For the text-containing cell, return its midpoint in (x, y) coordinate format. 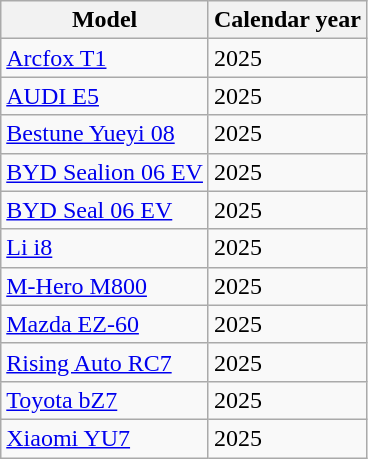
Model (105, 20)
BYD Seal 06 EV (105, 210)
AUDI E5 (105, 96)
Rising Auto RC7 (105, 362)
Calendar year (287, 20)
Toyota bZ7 (105, 400)
Arcfox T1 (105, 58)
Li i8 (105, 248)
M-Hero M800 (105, 286)
BYD Sealion 06 EV (105, 172)
Xiaomi YU7 (105, 438)
Mazda EZ-60 (105, 324)
Bestune Yueyi 08 (105, 134)
